Extract the [X, Y] coordinate from the center of the cell holding the provided text.  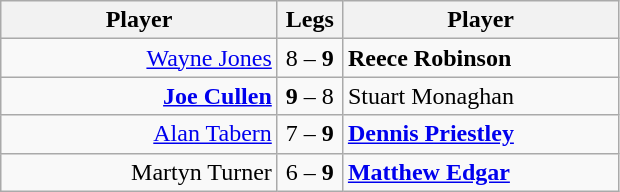
8 – 9 [310, 58]
Alan Tabern [140, 134]
6 – 9 [310, 172]
Matthew Edgar [480, 172]
7 – 9 [310, 134]
Wayne Jones [140, 58]
Joe Cullen [140, 96]
Legs [310, 20]
Martyn Turner [140, 172]
Stuart Monaghan [480, 96]
9 – 8 [310, 96]
Reece Robinson [480, 58]
Dennis Priestley [480, 134]
